Pinpoint the cell where the given text exists, returning its (x, y) midpoint coordinate. 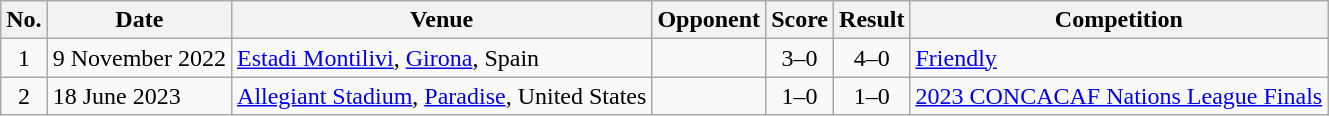
9 November 2022 (139, 58)
Opponent (709, 20)
Result (872, 20)
2 (24, 96)
Estadi Montilivi, Girona, Spain (442, 58)
3–0 (800, 58)
Score (800, 20)
No. (24, 20)
4–0 (872, 58)
1 (24, 58)
Friendly (1119, 58)
2023 CONCACAF Nations League Finals (1119, 96)
Competition (1119, 20)
Allegiant Stadium, Paradise, United States (442, 96)
Date (139, 20)
Venue (442, 20)
18 June 2023 (139, 96)
